Determine the (x, y) coordinate at the center of the cell enclosing the given text.  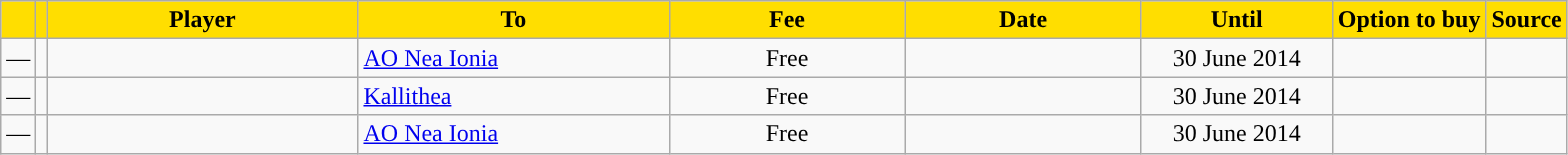
Player (202, 20)
Until (1236, 20)
Option to buy (1409, 20)
Kallithea (514, 96)
Source (1526, 20)
To (514, 20)
Date (1023, 20)
Fee (787, 20)
